Output the (X, Y) coordinate of the center of the cell containing the given text.  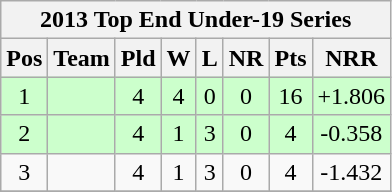
-0.358 (352, 134)
Pts (290, 58)
Team (82, 58)
Pld (138, 58)
+1.806 (352, 96)
L (210, 58)
2 (24, 134)
2013 Top End Under-19 Series (196, 20)
Pos (24, 58)
16 (290, 96)
W (178, 58)
NRR (352, 58)
NR (246, 58)
-1.432 (352, 172)
